Provide the (X, Y) coordinate of the cell's center where the given text is located.  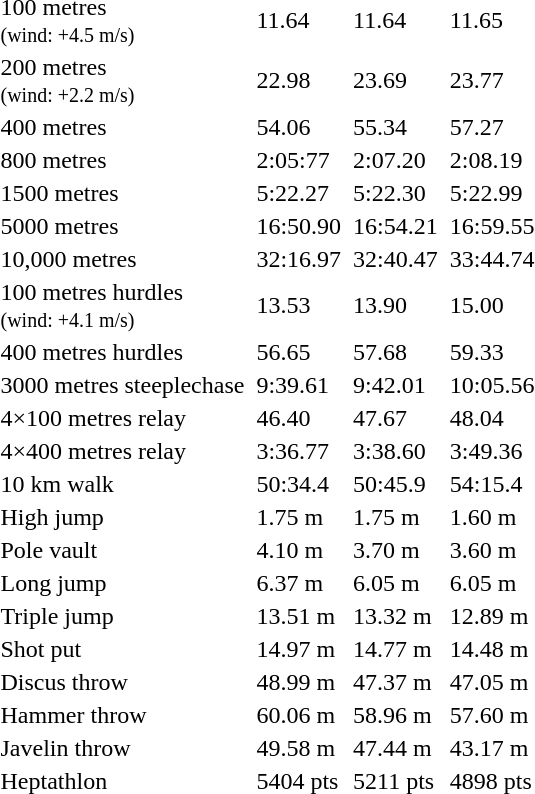
5:22.30 (396, 193)
55.34 (396, 127)
23.69 (396, 80)
9:39.61 (299, 385)
46.40 (299, 418)
5:22.27 (299, 193)
13.53 (299, 306)
2:05:77 (299, 160)
48.99 m (299, 682)
50:34.4 (299, 484)
50:45.9 (396, 484)
3:36.77 (299, 451)
13.51 m (299, 616)
4.10 m (299, 550)
32:40.47 (396, 259)
54.06 (299, 127)
16:54.21 (396, 226)
32:16.97 (299, 259)
47.67 (396, 418)
16:50.90 (299, 226)
2:07.20 (396, 160)
14.77 m (396, 649)
13.32 m (396, 616)
3.70 m (396, 550)
57.68 (396, 352)
22.98 (299, 80)
13.90 (396, 306)
6.05 m (396, 583)
60.06 m (299, 715)
3:38.60 (396, 451)
56.65 (299, 352)
47.37 m (396, 682)
49.58 m (299, 748)
14.97 m (299, 649)
58.96 m (396, 715)
9:42.01 (396, 385)
47.44 m (396, 748)
6.37 m (299, 583)
